Search for the cell housing the specified text and yield its (X, Y) center coordinate. 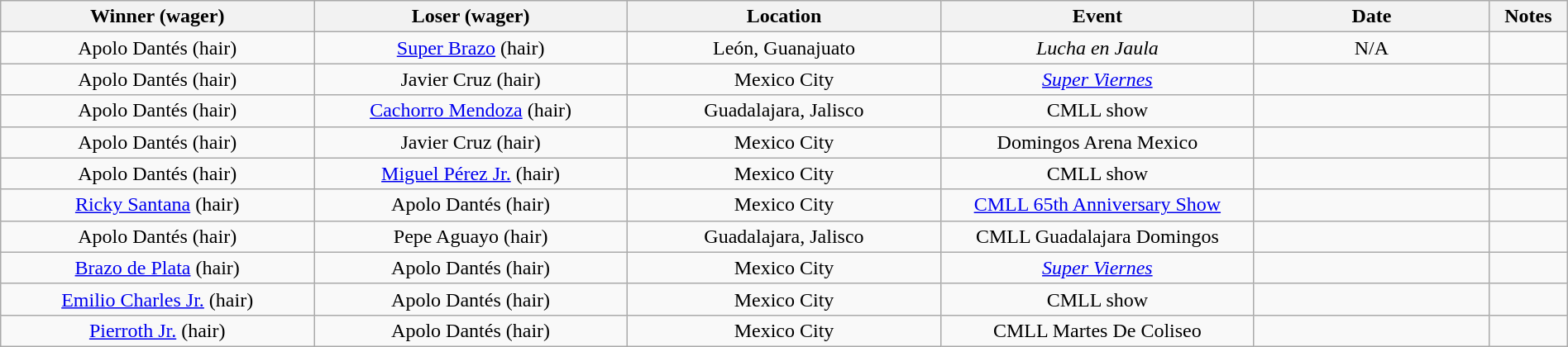
Lucha en Jaula (1097, 48)
Cachorro Mendoza (hair) (471, 111)
Emilio Charles Jr. (hair) (157, 299)
Miguel Pérez Jr. (hair) (471, 173)
Pepe Aguayo (hair) (471, 236)
Brazo de Plata (hair) (157, 268)
CMLL 65th Anniversary Show (1097, 205)
N/A (1371, 48)
Event (1097, 17)
CMLL Guadalajara Domingos (1097, 236)
Winner (wager) (157, 17)
León, Guanajuato (784, 48)
Super Brazo (hair) (471, 48)
Location (784, 17)
Domingos Arena Mexico (1097, 142)
Pierroth Jr. (hair) (157, 330)
CMLL Martes De Coliseo (1097, 330)
Loser (wager) (471, 17)
Date (1371, 17)
Ricky Santana (hair) (157, 205)
Notes (1528, 17)
